From the cell containing the given text, extract its center point as (x, y) coordinate. 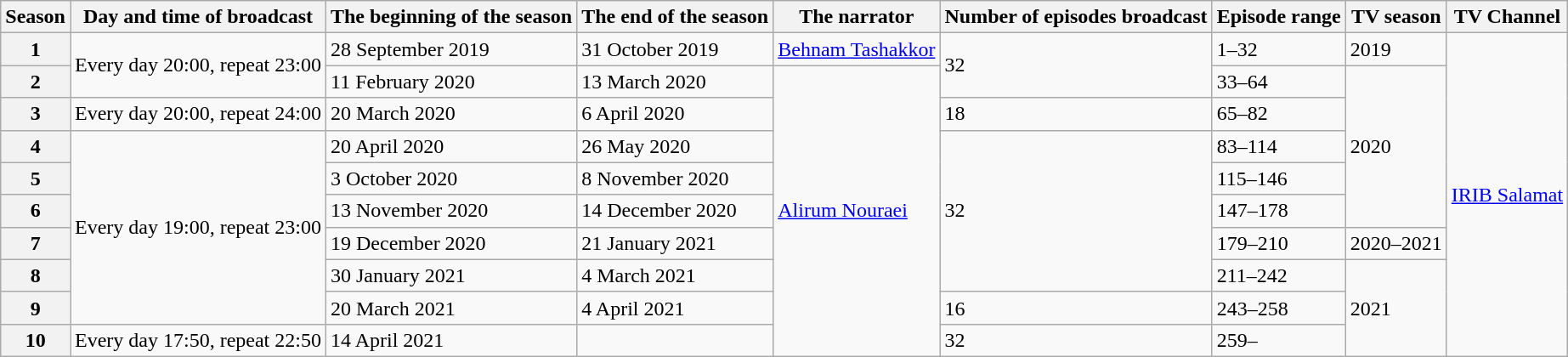
TV Channel (1507, 17)
211–242 (1278, 275)
2019 (1395, 49)
2021 (1395, 308)
Episode range (1278, 17)
13 November 2020 (450, 211)
14 April 2021 (450, 340)
Every day 20:00, repeat 24:00 (197, 114)
115–146 (1278, 178)
147–178 (1278, 211)
Number of episodes broadcast (1076, 17)
20 March 2021 (450, 308)
The end of the season (675, 17)
14 December 2020 (675, 211)
243–258 (1278, 308)
2020 (1395, 146)
The narrator (857, 17)
28 September 2019 (450, 49)
1 (36, 49)
8 November 2020 (675, 178)
6 April 2020 (675, 114)
Day and time of broadcast (197, 17)
The beginning of the season (450, 17)
26 May 2020 (675, 146)
4 March 2021 (675, 275)
19 December 2020 (450, 243)
4 April 2021 (675, 308)
31 October 2019 (675, 49)
3 (36, 114)
5 (36, 178)
Season (36, 17)
Every day 19:00, repeat 23:00 (197, 227)
7 (36, 243)
20 April 2020 (450, 146)
IRIB Salamat (1507, 195)
33–64 (1278, 82)
65–82 (1278, 114)
Alirum Nouraei (857, 211)
10 (36, 340)
11 February 2020 (450, 82)
1–32 (1278, 49)
8 (36, 275)
16 (1076, 308)
Every day 17:50, repeat 22:50 (197, 340)
Every day 20:00, repeat 23:00 (197, 65)
4 (36, 146)
3 October 2020 (450, 178)
13 March 2020 (675, 82)
30 January 2021 (450, 275)
Behnam Tashakkor (857, 49)
6 (36, 211)
21 January 2021 (675, 243)
TV season (1395, 17)
179–210 (1278, 243)
259– (1278, 340)
2 (36, 82)
20 March 2020 (450, 114)
9 (36, 308)
83–114 (1278, 146)
18 (1076, 114)
2020–2021 (1395, 243)
